Output the [x, y] coordinate of the center of the cell containing the given text.  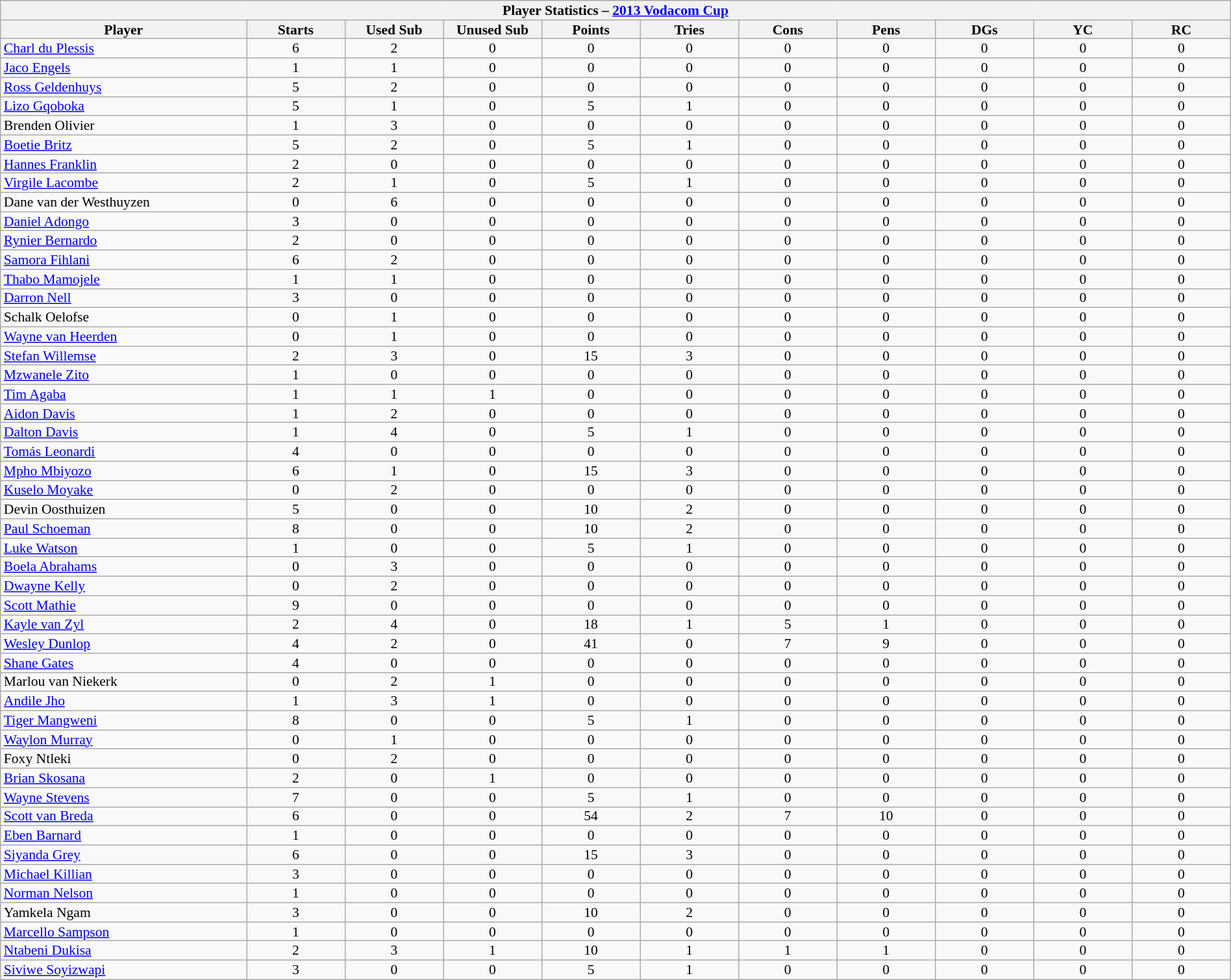
Aidon Davis [123, 414]
Dalton Davis [123, 433]
Wesley Dunlop [123, 644]
Cons [788, 30]
Starts [296, 30]
Scott van Breda [123, 816]
Yamkela Ngam [123, 912]
Wayne Stevens [123, 798]
41 [591, 644]
Brenden Olivier [123, 125]
Used Sub [394, 30]
Luke Watson [123, 548]
Mzwanele Zito [123, 375]
Pens [886, 30]
RC [1182, 30]
YC [1083, 30]
18 [591, 625]
Boetie Britz [123, 145]
Stefan Willemse [123, 356]
Ross Geldenhuys [123, 87]
Virgile Lacombe [123, 183]
Andile Jho [123, 701]
Tries [690, 30]
DGs [984, 30]
Eben Barnard [123, 836]
Thabo Mamojele [123, 279]
Paul Schoeman [123, 529]
Player Statistics – 2013 Vodacom Cup [615, 10]
Devin Oosthuizen [123, 510]
54 [591, 816]
Siviwe Soyizwapi [123, 970]
Kuselo Moyake [123, 490]
Darron Nell [123, 298]
Siyanda Grey [123, 855]
Shane Gates [123, 663]
Foxy Ntleki [123, 759]
Wayne van Heerden [123, 337]
Rynier Bernardo [123, 241]
Schalk Oelofse [123, 318]
Daniel Adongo [123, 221]
Michael Killian [123, 874]
Brian Skosana [123, 778]
Scott Mathie [123, 605]
Waylon Murray [123, 740]
Lizo Gqoboka [123, 107]
Unused Sub [493, 30]
Ntabeni Dukisa [123, 951]
Marcello Sampson [123, 932]
Jaco Engels [123, 68]
Tiger Mangweni [123, 721]
Kayle van Zyl [123, 625]
Player [123, 30]
Norman Nelson [123, 894]
Boela Abrahams [123, 567]
Hannes Franklin [123, 164]
Dane van der Westhuyzen [123, 203]
Marlou van Niekerk [123, 683]
Charl du Plessis [123, 49]
Samora Fihlani [123, 260]
Tomás Leonardi [123, 452]
Tim Agaba [123, 394]
Mpho Mbiyozo [123, 471]
Points [591, 30]
Dwayne Kelly [123, 586]
